Scan for the cell matching the given text and deliver its [x, y] coordinate at center. 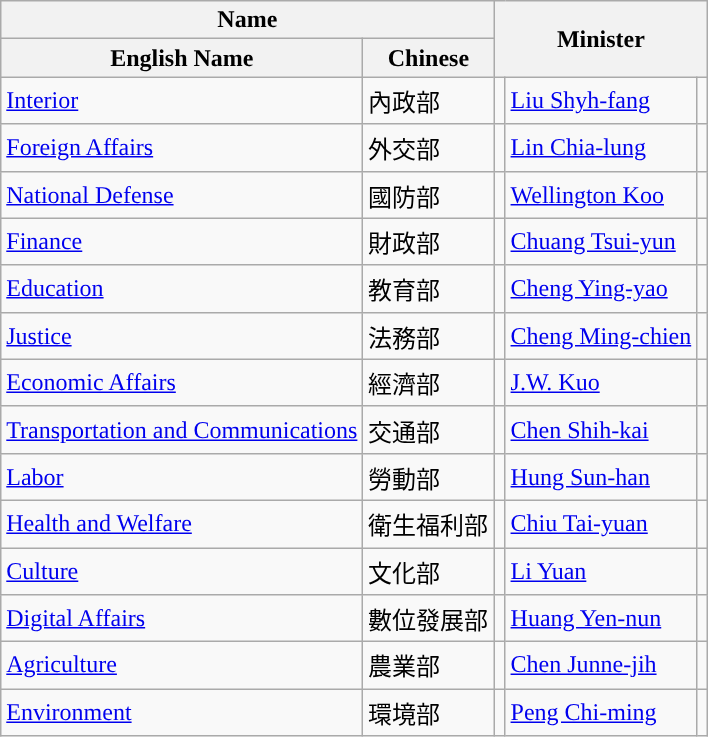
Li Yuan [601, 572]
National Defense [182, 194]
交通部 [428, 430]
Hung Sun-han [601, 476]
教育部 [428, 288]
Chen Shih-kai [601, 430]
J.W. Kuo [601, 382]
Chinese [428, 58]
Education [182, 288]
國防部 [428, 194]
衛生福利部 [428, 524]
Chuang Tsui-yun [601, 242]
Minister [601, 39]
Justice [182, 336]
Agriculture [182, 666]
Wellington Koo [601, 194]
內政部 [428, 100]
Huang Yen-nun [601, 618]
財政部 [428, 242]
文化部 [428, 572]
English Name [182, 58]
Digital Affairs [182, 618]
Interior [182, 100]
Finance [182, 242]
外交部 [428, 148]
Transportation and Communications [182, 430]
Foreign Affairs [182, 148]
Liu Shyh-fang [601, 100]
Environment [182, 712]
Cheng Ming-chien [601, 336]
Labor [182, 476]
農業部 [428, 666]
環境部 [428, 712]
Culture [182, 572]
Lin Chia-lung [601, 148]
Name [248, 20]
勞動部 [428, 476]
數位發展部 [428, 618]
Peng Chi-ming [601, 712]
Health and Welfare [182, 524]
Chiu Tai-yuan [601, 524]
Cheng Ying-yao [601, 288]
經濟部 [428, 382]
Chen Junne-jih [601, 666]
法務部 [428, 336]
Economic Affairs [182, 382]
